Provide the (X, Y) coordinate of the cell's center where the given text is located.  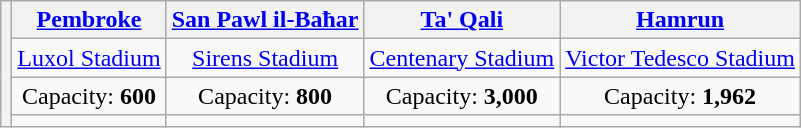
Pembroke (89, 20)
Capacity: 3,000 (462, 96)
San Pawl il-Baħar (265, 20)
Hamrun (680, 20)
Luxol Stadium (89, 58)
Capacity: 800 (265, 96)
Capacity: 600 (89, 96)
Centenary Stadium (462, 58)
Sirens Stadium (265, 58)
Ta' Qali (462, 20)
Capacity: 1,962 (680, 96)
Victor Tedesco Stadium (680, 58)
